Return [X, Y] of the center of cell containing provided text 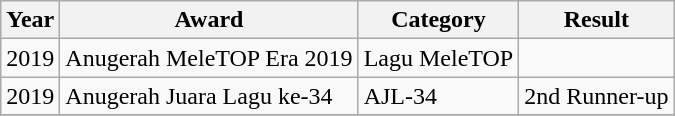
Award [209, 20]
Year [30, 20]
Anugerah MeleTOP Era 2019 [209, 58]
Result [596, 20]
Category [438, 20]
Lagu MeleTOP [438, 58]
2nd Runner-up [596, 96]
AJL-34 [438, 96]
Anugerah Juara Lagu ke-34 [209, 96]
